Return the [x, y] coordinate for the center point of the cell that contains the specified text.  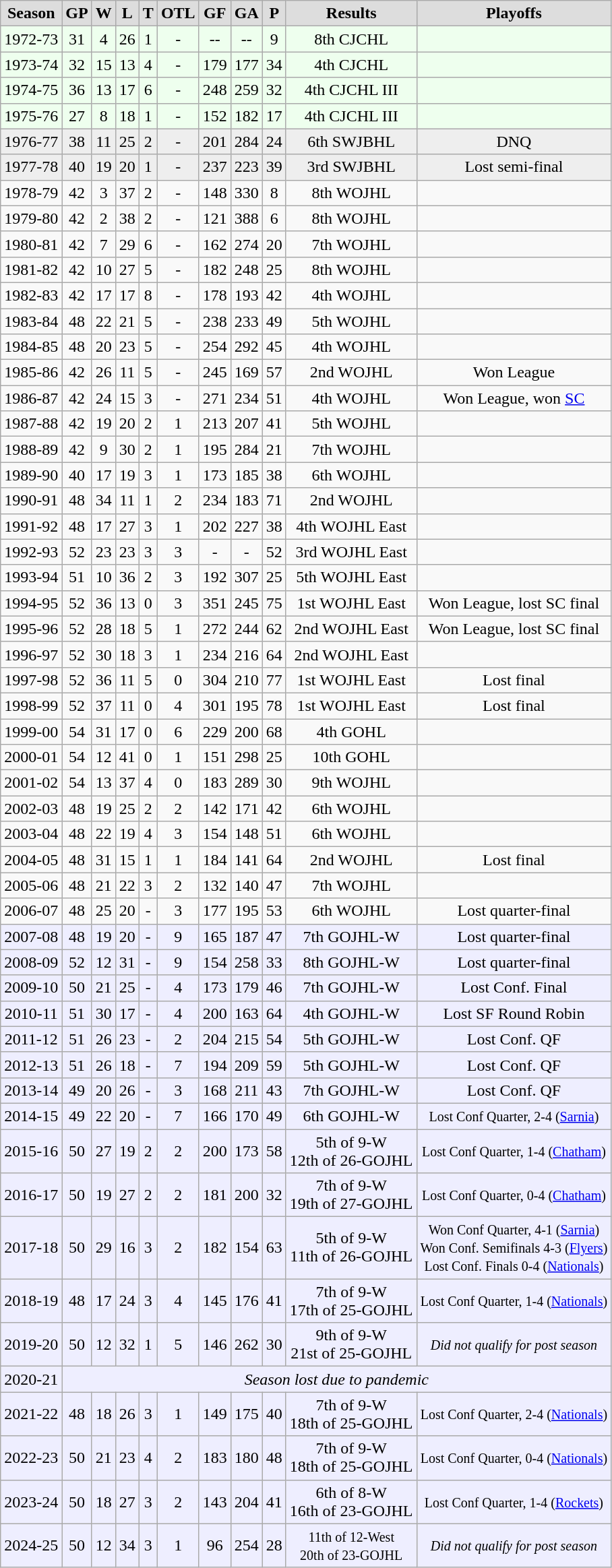
274 [247, 244]
62 [274, 629]
259 [247, 90]
185 [247, 475]
46 [274, 988]
6th GOJHL-W [351, 1116]
2009-10 [31, 988]
2004-05 [31, 860]
351 [214, 603]
4th WOJHL East [351, 526]
1976-77 [31, 142]
121 [214, 218]
2018-19 [31, 1300]
2022-23 [31, 1458]
Season [31, 13]
1985-86 [31, 373]
143 [214, 1501]
169 [247, 373]
2023-24 [31, 1501]
68 [274, 731]
45 [274, 347]
Lost SF Round Robin [514, 1013]
59 [274, 1065]
2001-02 [31, 783]
1984-85 [31, 347]
1978-79 [31, 193]
233 [247, 321]
1994-95 [31, 603]
146 [214, 1345]
162 [214, 244]
2003-04 [31, 834]
145 [214, 1300]
5th WOJHL East [351, 577]
152 [214, 116]
216 [247, 654]
2024-25 [31, 1546]
1981-82 [31, 270]
1999-00 [31, 731]
5th of 9-W11th of 26-GOJHL [351, 1248]
163 [247, 1013]
2006-07 [31, 911]
227 [247, 526]
39 [274, 167]
187 [247, 937]
3rd SWJBHL [351, 167]
211 [247, 1090]
304 [214, 680]
2014-15 [31, 1116]
170 [247, 1116]
Lost Conf Quarter, 2-4 (Sarnia) [514, 1116]
5th of 9-W12th of 26-GOJHL [351, 1151]
1987-88 [31, 424]
1975-76 [31, 116]
258 [247, 962]
2019-20 [31, 1345]
2002-03 [31, 809]
292 [247, 347]
Won League [514, 373]
2005-06 [31, 885]
Results [351, 13]
10th GOHL [351, 757]
Lost Conf Quarter, 1-4 (Rockets) [514, 1501]
213 [214, 424]
307 [247, 577]
8th GOJHL-W [351, 962]
T [148, 13]
141 [247, 860]
223 [247, 167]
193 [247, 295]
Playoffs [514, 13]
57 [274, 373]
194 [214, 1065]
1979-80 [31, 218]
16 [127, 1248]
11th of 12-West20th of 23-GOJHL [351, 1546]
2017-18 [31, 1248]
9th of 9-W21st of 25-GOJHL [351, 1345]
4th GOJHL-W [351, 1013]
1977-78 [31, 167]
3rd WOJHL East [351, 552]
2021-22 [31, 1414]
192 [214, 577]
132 [214, 885]
2013-14 [31, 1090]
2000-01 [31, 757]
166 [214, 1116]
271 [214, 398]
Won League, won SC [514, 398]
GP [77, 13]
Won Conf Quarter, 4-1 (Sarnia)Won Conf. Semifinals 4-3 (Flyers)Lost Conf. Finals 0-4 (Nationals) [514, 1248]
289 [247, 783]
W [104, 13]
272 [214, 629]
178 [214, 295]
330 [247, 193]
180 [247, 1458]
1974-75 [31, 90]
175 [247, 1414]
77 [274, 680]
2010-11 [31, 1013]
215 [247, 1039]
1996-97 [31, 654]
388 [247, 218]
149 [214, 1414]
4th GOHL [351, 731]
165 [214, 937]
168 [214, 1090]
2012-13 [31, 1065]
1973-74 [31, 65]
GA [247, 13]
207 [247, 424]
2020-21 [31, 1379]
1988-89 [31, 449]
7th of 9-W19th of 27-GOJHL [351, 1195]
2015-16 [31, 1151]
238 [214, 321]
262 [247, 1345]
1972-73 [31, 39]
184 [214, 860]
140 [247, 885]
Lost Conf Quarter, 0-4 (Nationals) [514, 1458]
244 [247, 629]
8th CJCHL [351, 39]
1990-91 [31, 501]
2011-12 [31, 1039]
1991-92 [31, 526]
1986-87 [31, 398]
L [127, 13]
181 [214, 1195]
210 [247, 680]
Season lost due to pandemic [337, 1379]
202 [214, 526]
78 [274, 705]
9th WOJHL [351, 783]
Lost Conf Quarter, 0-4 (Chatham) [514, 1195]
298 [247, 757]
Lost Conf Quarter, 1-4 (Chatham) [514, 1151]
171 [247, 809]
6th SWJBHL [351, 142]
OTL [178, 13]
1992-93 [31, 552]
Lost semi-final [514, 167]
1998-99 [31, 705]
4th CJCHL [351, 65]
53 [274, 911]
151 [214, 757]
237 [214, 167]
1993-94 [31, 577]
33 [274, 962]
GF [214, 13]
1997-98 [31, 680]
1980-81 [31, 244]
1989-90 [31, 475]
201 [214, 142]
209 [247, 1065]
2008-09 [31, 962]
63 [274, 1248]
71 [274, 501]
75 [274, 603]
7th of 9-W17th of 25-GOJHL [351, 1300]
2016-17 [31, 1195]
Lost Conf. Final [514, 988]
P [274, 13]
301 [214, 705]
DNQ [514, 142]
43 [274, 1090]
96 [214, 1546]
Lost Conf Quarter, 2-4 (Nationals) [514, 1414]
6th of 8-W16th of 23-GOJHL [351, 1501]
1995-96 [31, 629]
1982-83 [31, 295]
1983-84 [31, 321]
229 [214, 731]
142 [214, 809]
Lost Conf Quarter, 1-4 (Nationals) [514, 1300]
2007-08 [31, 937]
58 [274, 1151]
176 [247, 1300]
